Search for the cell housing the specified text and yield its [X, Y] center coordinate. 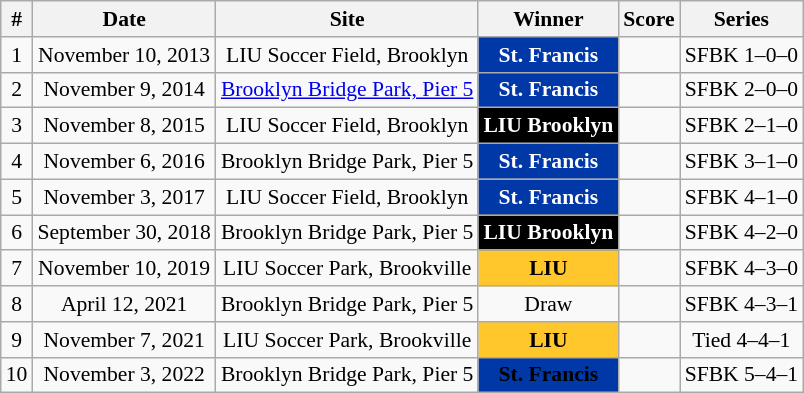
4 [17, 162]
2 [17, 90]
Series [742, 19]
SFBK 4–3–0 [742, 269]
3 [17, 126]
Tied 4–4–1 [742, 340]
1 [17, 55]
Date [124, 19]
SFBK 4–3–1 [742, 304]
SFBK 4–1–0 [742, 197]
November 7, 2021 [124, 340]
November 8, 2015 [124, 126]
SFBK 3–1–0 [742, 162]
SFBK 4–2–0 [742, 233]
November 6, 2016 [124, 162]
5 [17, 197]
10 [17, 375]
Site [348, 19]
SFBK 5–4–1 [742, 375]
SFBK 2–0–0 [742, 90]
7 [17, 269]
November 10, 2019 [124, 269]
SFBK 2–1–0 [742, 126]
SFBK 1–0–0 [742, 55]
6 [17, 233]
Draw [548, 304]
April 12, 2021 [124, 304]
November 9, 2014 [124, 90]
Score [648, 19]
September 30, 2018 [124, 233]
# [17, 19]
9 [17, 340]
November 3, 2017 [124, 197]
November 10, 2013 [124, 55]
8 [17, 304]
Winner [548, 19]
November 3, 2022 [124, 375]
